Detect which cell encompasses the target text, then output its [x, y] center coordinate. 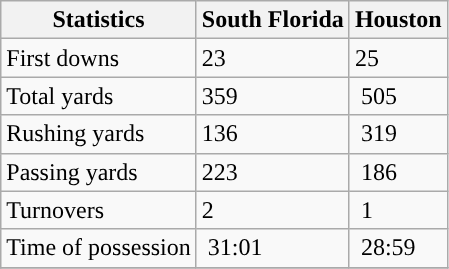
2 [272, 210]
1 [398, 210]
223 [272, 172]
25 [398, 58]
First downs [99, 58]
South Florida [272, 20]
Statistics [99, 20]
28:59 [398, 248]
Passing yards [99, 172]
136 [272, 134]
319 [398, 134]
Turnovers [99, 210]
505 [398, 96]
Rushing yards [99, 134]
31:01 [272, 248]
23 [272, 58]
Total yards [99, 96]
Time of possession [99, 248]
Houston [398, 20]
186 [398, 172]
359 [272, 96]
